Detect which cell encompasses the target text, then output its [X, Y] center coordinate. 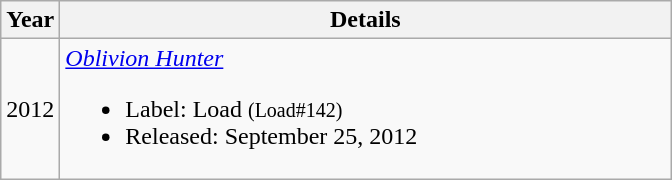
Oblivion HunterLabel: Load (Load#142)Released: September 25, 2012 [366, 109]
Year [30, 20]
Details [366, 20]
2012 [30, 109]
